Locate the cell with the specified text and output its (x, y) center coordinate. 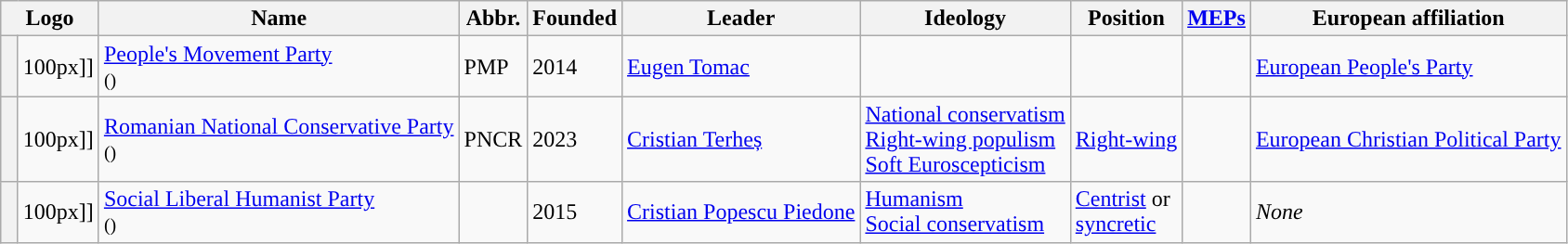
PNCR (493, 139)
Romanian National Conservative Party() (279, 139)
Ideology (965, 19)
2015 (575, 212)
People's Movement Party() (279, 67)
Right-wing (1126, 139)
MEPs (1217, 19)
Eugen Tomac (741, 67)
Name (279, 19)
Centrist orsyncretic (1126, 212)
2014 (575, 67)
Humanism Social conservatism (965, 212)
PMP (493, 67)
Cristian Terheș (741, 139)
Cristian Popescu Piedone (741, 212)
European affiliation (1408, 19)
European People's Party (1408, 67)
National conservatismRight-wing populismSoft Euroscepticism (965, 139)
2023 (575, 139)
Abbr. (493, 19)
Founded (575, 19)
Logo (50, 19)
European Christian Political Party (1408, 139)
Leader (741, 19)
None (1408, 212)
Social Liberal Humanist Party() (279, 212)
Position (1126, 19)
